Locate the cell with the specified text and output its [x, y] center coordinate. 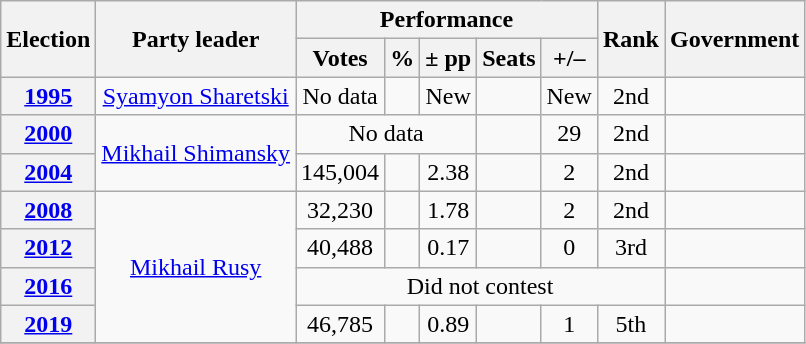
% [402, 58]
2.38 [448, 172]
32,230 [340, 210]
2016 [48, 286]
0 [569, 248]
1 [569, 324]
Party leader [196, 39]
0.17 [448, 248]
Did not contest [480, 286]
3rd [630, 248]
5th [630, 324]
+/– [569, 58]
Mikhail Rusy [196, 267]
2000 [48, 134]
Mikhail Shimansky [196, 153]
Rank [630, 39]
Votes [340, 58]
± pp [448, 58]
29 [569, 134]
Government [734, 39]
Election [48, 39]
1995 [48, 96]
2012 [48, 248]
2008 [48, 210]
Seats [509, 58]
2004 [48, 172]
0.89 [448, 324]
145,004 [340, 172]
40,488 [340, 248]
1.78 [448, 210]
46,785 [340, 324]
Syamyon Sharetski [196, 96]
2019 [48, 324]
Performance [447, 20]
